Find where the given text appears and provide that cell's center as (x, y) coordinate. 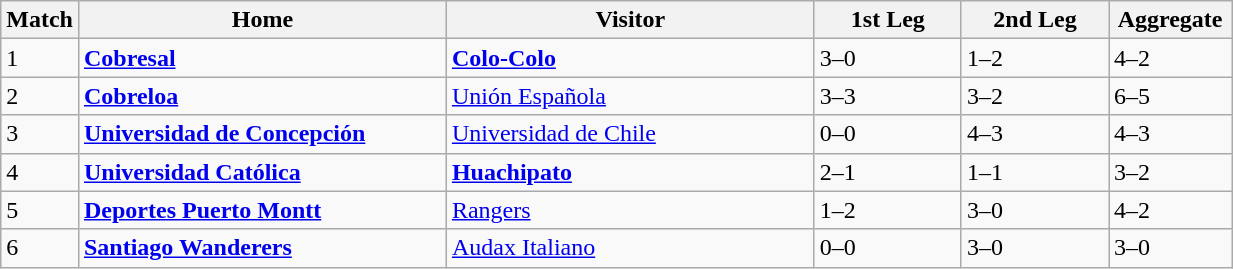
2nd Leg (1034, 20)
Huachipato (630, 172)
Colo-Colo (630, 58)
Audax Italiano (630, 248)
Cobresal (262, 58)
1 (40, 58)
Rangers (630, 210)
Santiago Wanderers (262, 248)
5 (40, 210)
Home (262, 20)
1st Leg (888, 20)
3 (40, 134)
2 (40, 96)
Cobreloa (262, 96)
Aggregate (1170, 20)
6 (40, 248)
3–3 (888, 96)
Match (40, 20)
Universidad de Chile (630, 134)
4 (40, 172)
Visitor (630, 20)
Deportes Puerto Montt (262, 210)
2–1 (888, 172)
Universidad de Concepción (262, 134)
Unión Española (630, 96)
Universidad Católica (262, 172)
1–1 (1034, 172)
6–5 (1170, 96)
